Identify which cell holds the provided text, then report its (X, Y) central coordinate. 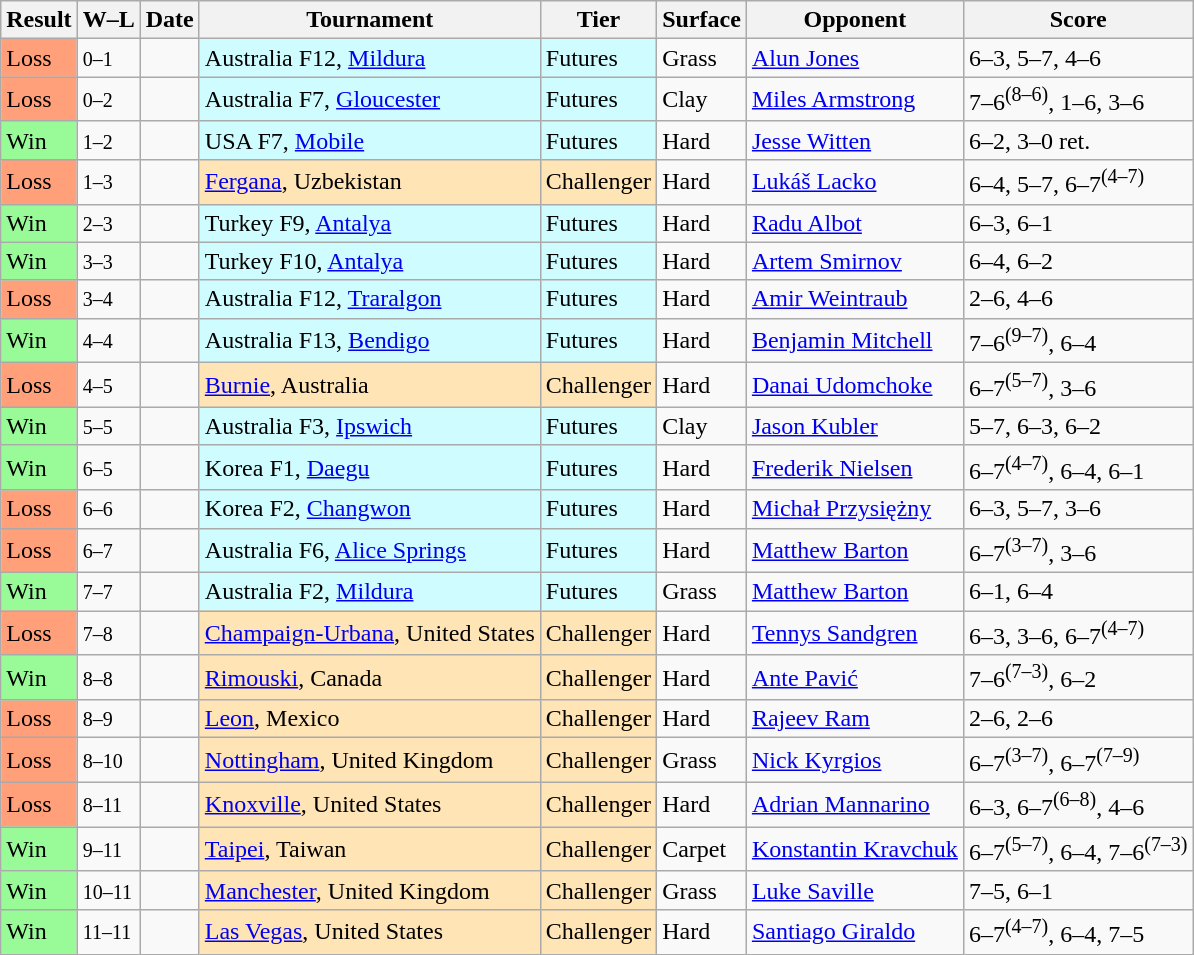
11–11 (108, 932)
0–1 (108, 58)
W–L (108, 20)
Jason Kubler (854, 426)
Carpet (702, 850)
Jesse Witten (854, 140)
Knoxville, United States (370, 804)
6–7(3–7), 6–7(7–9) (1078, 760)
Las Vegas, United States (370, 932)
Tournament (370, 20)
Turkey F9, Antalya (370, 223)
8–10 (108, 760)
Australia F3, Ipswich (370, 426)
Manchester, United Kingdom (370, 890)
6–4, 5–7, 6–7(4–7) (1078, 182)
Score (1078, 20)
Korea F2, Changwon (370, 509)
8–8 (108, 678)
Danai Udomchoke (854, 386)
Result (39, 20)
Artem Smirnov (854, 261)
Tennys Sandgren (854, 634)
7–5, 6–1 (1078, 890)
8–9 (108, 719)
6–3, 6–1 (1078, 223)
6–3, 5–7, 4–6 (1078, 58)
4–5 (108, 386)
Miles Armstrong (854, 100)
Nottingham, United Kingdom (370, 760)
6–7(3–7), 3–6 (1078, 550)
Luke Saville (854, 890)
6–7 (108, 550)
7–6(9–7), 6–4 (1078, 340)
Date (170, 20)
Australia F6, Alice Springs (370, 550)
6–7(5–7), 3–6 (1078, 386)
3–3 (108, 261)
Leon, Mexico (370, 719)
6–3, 6–7(6–8), 4–6 (1078, 804)
Australia F7, Gloucester (370, 100)
Benjamin Mitchell (854, 340)
2–6, 4–6 (1078, 299)
6–2, 3–0 ret. (1078, 140)
Tier (598, 20)
7–6(8–6), 1–6, 3–6 (1078, 100)
0–2 (108, 100)
Ante Pavić (854, 678)
Australia F12, Mildura (370, 58)
8–11 (108, 804)
6–7(4–7), 6–4, 6–1 (1078, 468)
1–2 (108, 140)
3–4 (108, 299)
4–4 (108, 340)
Michał Przysiężny (854, 509)
Champaign-Urbana, United States (370, 634)
Radu Albot (854, 223)
6–5 (108, 468)
Konstantin Kravchuk (854, 850)
Australia F2, Mildura (370, 592)
6–1, 6–4 (1078, 592)
Adrian Mannarino (854, 804)
2–3 (108, 223)
9–11 (108, 850)
Fergana, Uzbekistan (370, 182)
7–6(7–3), 6–2 (1078, 678)
5–7, 6–3, 6–2 (1078, 426)
6–7(4–7), 6–4, 7–5 (1078, 932)
6–3, 3–6, 6–7(4–7) (1078, 634)
Korea F1, Daegu (370, 468)
6–3, 5–7, 3–6 (1078, 509)
10–11 (108, 890)
Nick Kyrgios (854, 760)
Burnie, Australia (370, 386)
Amir Weintraub (854, 299)
6–7(5–7), 6–4, 7–6(7–3) (1078, 850)
2–6, 2–6 (1078, 719)
Alun Jones (854, 58)
Rimouski, Canada (370, 678)
1–3 (108, 182)
Rajeev Ram (854, 719)
Santiago Giraldo (854, 932)
Australia F13, Bendigo (370, 340)
7–8 (108, 634)
6–4, 6–2 (1078, 261)
USA F7, Mobile (370, 140)
Taipei, Taiwan (370, 850)
Lukáš Lacko (854, 182)
6–6 (108, 509)
7–7 (108, 592)
Australia F12, Traralgon (370, 299)
5–5 (108, 426)
Frederik Nielsen (854, 468)
Surface (702, 20)
Opponent (854, 20)
Turkey F10, Antalya (370, 261)
